Return the (x, y) coordinate for the center point of the cell that contains the specified text.  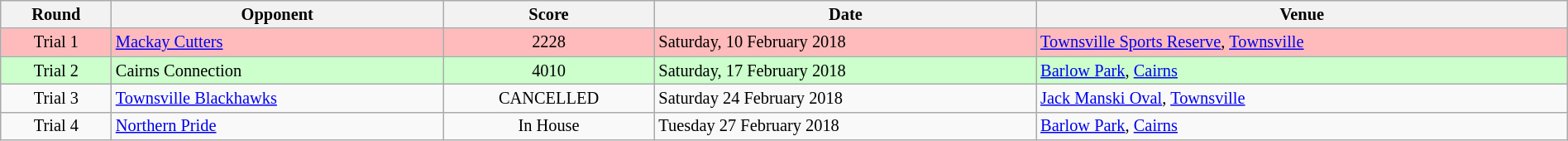
Tuesday 27 February 2018 (846, 126)
Round (56, 14)
Mackay Cutters (278, 42)
4010 (549, 70)
Townsville Blackhawks (278, 98)
Date (846, 14)
Score (549, 14)
Saturday 24 February 2018 (846, 98)
Northern Pride (278, 126)
In House (549, 126)
Saturday, 17 February 2018 (846, 70)
Trial 3 (56, 98)
Opponent (278, 14)
Trial 4 (56, 126)
Saturday, 10 February 2018 (846, 42)
Trial 1 (56, 42)
Jack Manski Oval, Townsville (1302, 98)
Cairns Connection (278, 70)
Townsville Sports Reserve, Townsville (1302, 42)
Venue (1302, 14)
2228 (549, 42)
CANCELLED (549, 98)
Trial 2 (56, 70)
